Identify which cell holds the provided text, then report its (x, y) central coordinate. 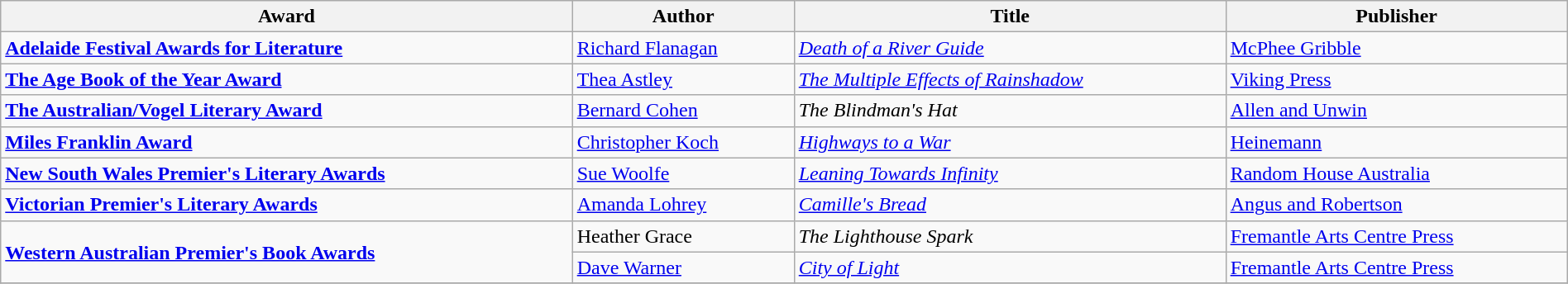
City of Light (1010, 267)
Random House Australia (1396, 173)
Award (286, 17)
Heinemann (1396, 142)
Heather Grace (683, 236)
The Australian/Vogel Literary Award (286, 111)
Angus and Robertson (1396, 205)
The Age Book of the Year Award (286, 79)
McPhee Gribble (1396, 48)
Author (683, 17)
Death of a River Guide (1010, 48)
Victorian Premier's Literary Awards (286, 205)
New South Wales Premier's Literary Awards (286, 173)
Highways to a War (1010, 142)
Amanda Lohrey (683, 205)
Sue Woolfe (683, 173)
Publisher (1396, 17)
Viking Press (1396, 79)
Camille's Bread (1010, 205)
Allen and Unwin (1396, 111)
Christopher Koch (683, 142)
Richard Flanagan (683, 48)
Leaning Towards Infinity (1010, 173)
Western Australian Premier's Book Awards (286, 252)
The Multiple Effects of Rainshadow (1010, 79)
Title (1010, 17)
The Lighthouse Spark (1010, 236)
Adelaide Festival Awards for Literature (286, 48)
The Blindman's Hat (1010, 111)
Thea Astley (683, 79)
Bernard Cohen (683, 111)
Miles Franklin Award (286, 142)
Dave Warner (683, 267)
